Capture the cell that displays the provided text and extract its [x, y] central coordinate. 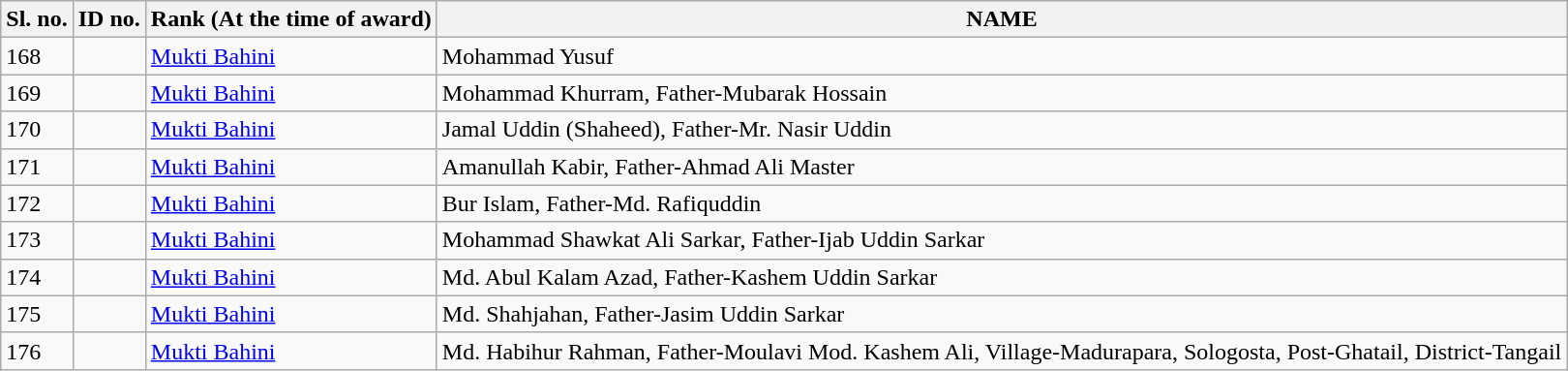
172 [37, 203]
ID no. [108, 19]
Jamal Uddin (Shaheed), Father-Mr. Nasir Uddin [1001, 130]
175 [37, 314]
Md. Habihur Rahman, Father-Moulavi Mod. Kashem Ali, Village-Madurapara, Sologosta, Post-Ghatail, District-Tangail [1001, 351]
Mohammad Yusuf [1001, 56]
176 [37, 351]
NAME [1001, 19]
Mohammad Shawkat Ali Sarkar, Father-Ijab Uddin Sarkar [1001, 240]
168 [37, 56]
Amanullah Kabir, Father-Ahmad Ali Master [1001, 167]
Md. Shahjahan, Father-Jasim Uddin Sarkar [1001, 314]
173 [37, 240]
Rank (At the time of award) [290, 19]
Mohammad Khurram, Father-Mubarak Hossain [1001, 93]
174 [37, 277]
171 [37, 167]
169 [37, 93]
Bur Islam, Father-Md. Rafiquddin [1001, 203]
170 [37, 130]
Sl. no. [37, 19]
Md. Abul Kalam Azad, Father-Kashem Uddin Sarkar [1001, 277]
